Pinpoint the cell where the given text exists, returning its [x, y] midpoint coordinate. 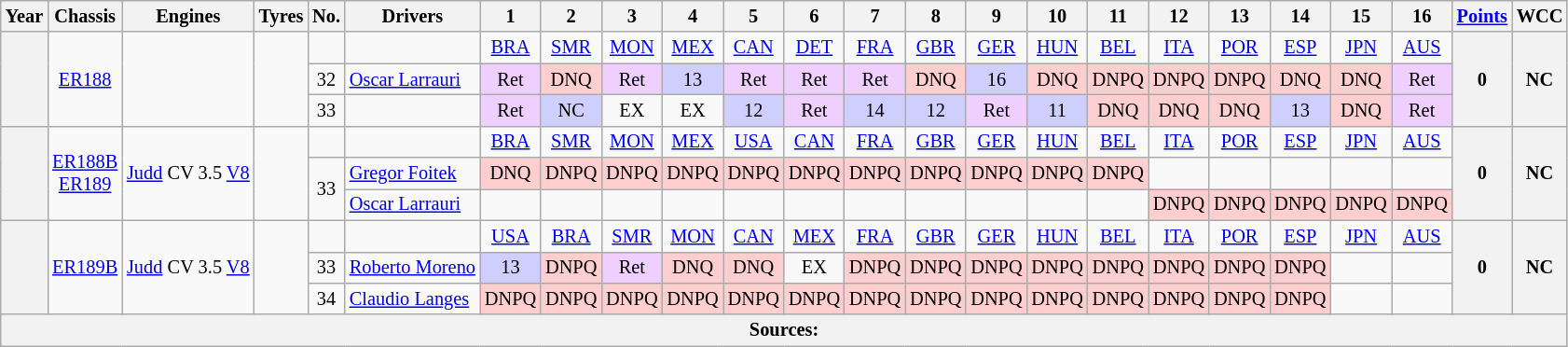
4 [692, 16]
No. [326, 16]
Drivers [412, 16]
Roberto Moreno [412, 268]
Tyres [282, 16]
Points [1482, 16]
15 [1361, 16]
Sources: [785, 330]
ER189B [85, 267]
10 [1057, 16]
1 [511, 16]
3 [632, 16]
34 [326, 298]
Year [24, 16]
Claudio Langes [412, 298]
2 [571, 16]
ER188 [85, 78]
WCC [1540, 16]
DET [815, 48]
8 [936, 16]
7 [874, 16]
5 [753, 16]
Engines [188, 16]
Gregor Foitek [412, 173]
6 [815, 16]
9 [996, 16]
Chassis [85, 16]
ER188BER189 [85, 173]
32 [326, 79]
